Return the (X, Y) coordinate for the center point of the cell that contains the specified text.  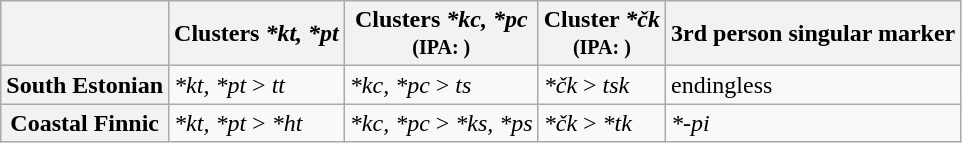
*-pi (814, 123)
*kt, *pt > tt (257, 85)
*kc, *pc > *ks, *ps (441, 123)
*kt, *pt > *ht (257, 123)
3rd person singular marker (814, 34)
Cluster *čk(IPA: ) (602, 34)
Clusters *kc, *pc(IPA: ) (441, 34)
Clusters *kt, *pt (257, 34)
*čk > tsk (602, 85)
*čk > *tk (602, 123)
South Estonian (85, 85)
endingless (814, 85)
Coastal Finnic (85, 123)
*kc, *pc > ts (441, 85)
